Provide the (X, Y) coordinate of the cell's center where the given text is located.  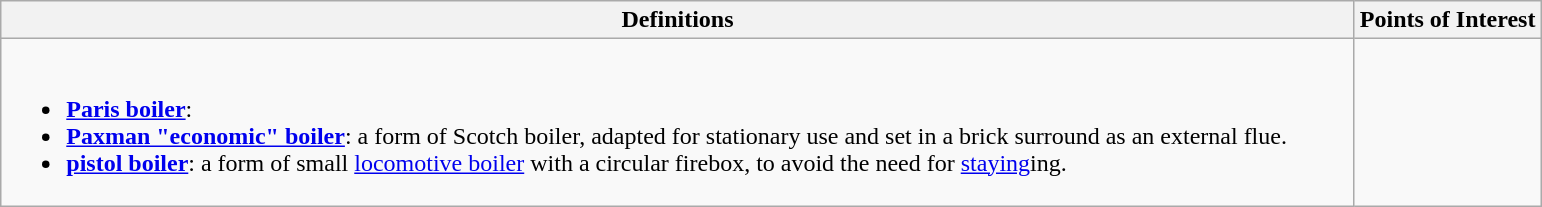
Definitions (678, 20)
Points of Interest (1448, 20)
